Extract the [x, y] coordinate from the center of the cell holding the provided text.  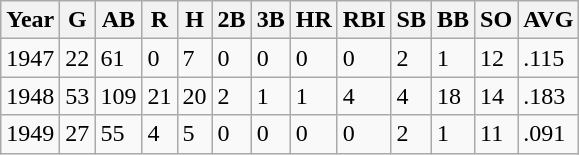
AVG [548, 20]
109 [118, 96]
SO [496, 20]
HR [314, 20]
21 [160, 96]
SB [411, 20]
20 [194, 96]
1948 [30, 96]
2B [232, 20]
61 [118, 58]
14 [496, 96]
1947 [30, 58]
22 [78, 58]
BB [452, 20]
R [160, 20]
1949 [30, 134]
.183 [548, 96]
53 [78, 96]
.115 [548, 58]
7 [194, 58]
11 [496, 134]
RBI [364, 20]
55 [118, 134]
Year [30, 20]
.091 [548, 134]
12 [496, 58]
AB [118, 20]
H [194, 20]
5 [194, 134]
3B [270, 20]
27 [78, 134]
18 [452, 96]
G [78, 20]
